Identify which cell holds the provided text, then report its (x, y) central coordinate. 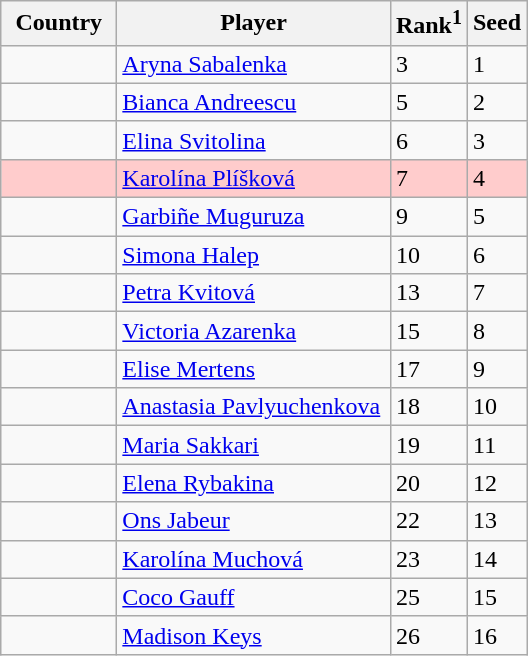
18 (428, 407)
Rank1 (428, 24)
Elena Rybakina (254, 483)
Bianca Andreescu (254, 102)
1 (496, 64)
Garbiñe Muguruza (254, 217)
23 (428, 559)
Country (59, 24)
Karolína Plíšková (254, 178)
Victoria Azarenka (254, 331)
Petra Kvitová (254, 293)
Madison Keys (254, 635)
12 (496, 483)
4 (496, 178)
Seed (496, 24)
Maria Sakkari (254, 445)
Ons Jabeur (254, 521)
25 (428, 597)
14 (496, 559)
Karolína Muchová (254, 559)
2 (496, 102)
8 (496, 331)
Elise Mertens (254, 369)
Coco Gauff (254, 597)
Aryna Sabalenka (254, 64)
11 (496, 445)
Anastasia Pavlyuchenkova (254, 407)
17 (428, 369)
26 (428, 635)
Elina Svitolina (254, 140)
16 (496, 635)
20 (428, 483)
Simona Halep (254, 255)
22 (428, 521)
19 (428, 445)
Player (254, 24)
